Pinpoint the cell where the given text exists, returning its [x, y] midpoint coordinate. 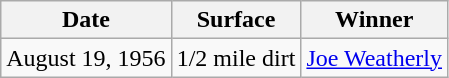
Joe Weatherly [374, 58]
Date [86, 20]
Winner [374, 20]
Surface [236, 20]
August 19, 1956 [86, 58]
1/2 mile dirt [236, 58]
